From the cell containing the given text, extract its center point as (X, Y) coordinate. 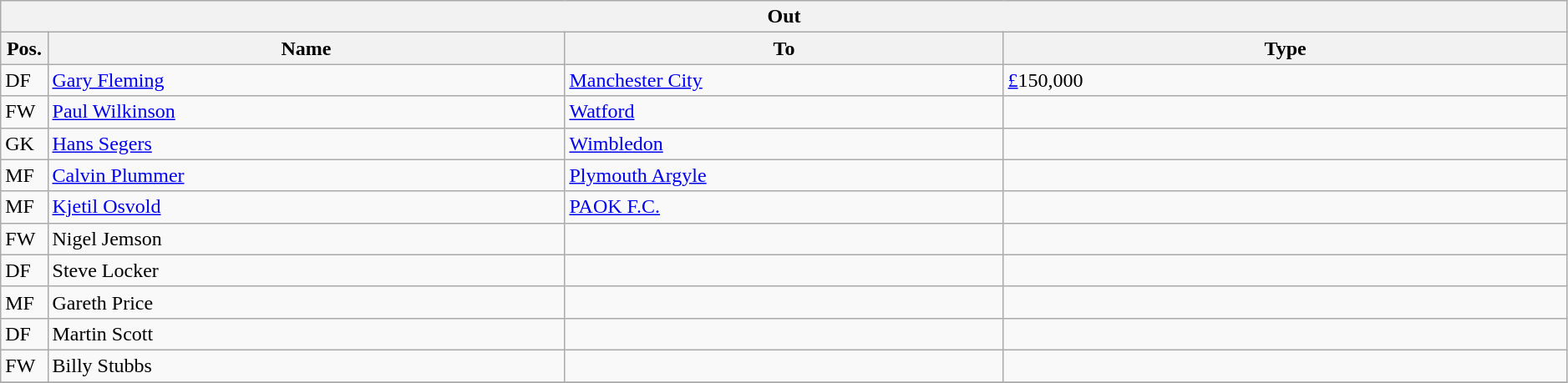
Kjetil Osvold (306, 207)
To (784, 48)
GK (24, 144)
PAOK F.C. (784, 207)
Manchester City (784, 80)
£150,000 (1285, 80)
Billy Stubbs (306, 365)
Gareth Price (306, 302)
Wimbledon (784, 144)
Steve Locker (306, 270)
Pos. (24, 48)
Paul Wilkinson (306, 112)
Gary Fleming (306, 80)
Plymouth Argyle (784, 175)
Name (306, 48)
Calvin Plummer (306, 175)
Hans Segers (306, 144)
Type (1285, 48)
Nigel Jemson (306, 239)
Watford (784, 112)
Out (784, 17)
Martin Scott (306, 334)
